Determine the (x, y) coordinate at the center of the cell enclosing the given text.  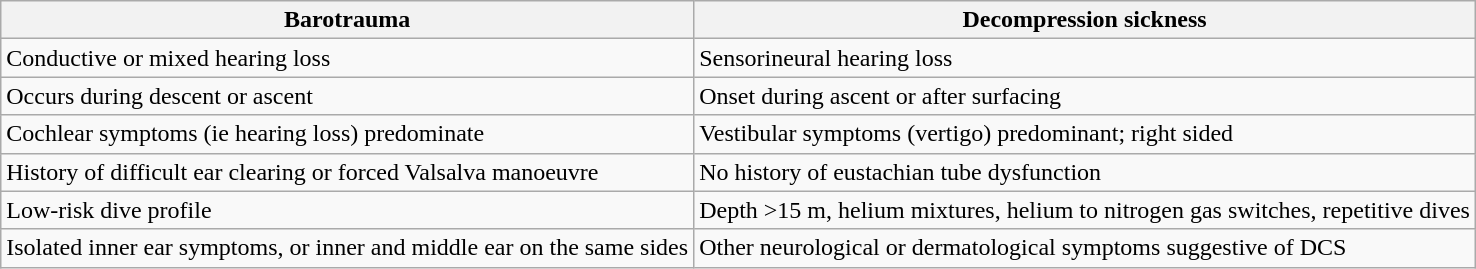
Onset during ascent or after surfacing (1085, 96)
Isolated inner ear symptoms, or inner and middle ear on the same sides (348, 248)
Cochlear symptoms (ie hearing loss) predominate (348, 134)
History of difficult ear clearing or forced Valsalva manoeuvre (348, 172)
Other neurological or dermatological symptoms suggestive of DCS (1085, 248)
Low-risk dive profile (348, 210)
Barotrauma (348, 20)
No history of eustachian tube dysfunction (1085, 172)
Depth >15 m, helium mixtures, helium to nitrogen gas switches, repetitive dives (1085, 210)
Occurs during descent or ascent (348, 96)
Decompression sickness (1085, 20)
Conductive or mixed hearing loss (348, 58)
Sensorineural hearing loss (1085, 58)
Vestibular symptoms (vertigo) predominant; right sided (1085, 134)
